Pinpoint the cell where the given text exists, returning its [X, Y] midpoint coordinate. 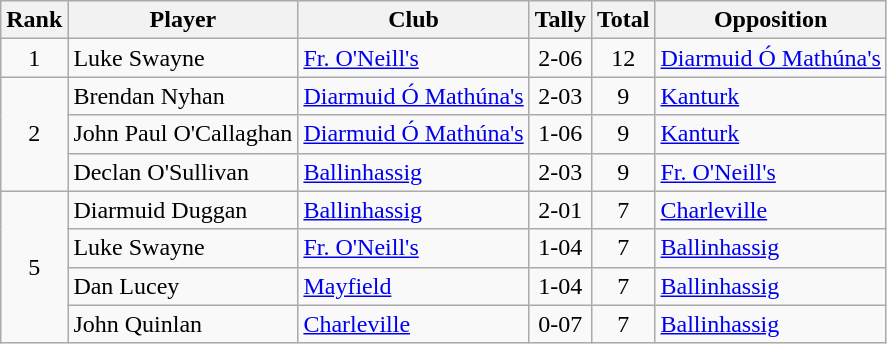
John Quinlan [183, 324]
Club [414, 20]
Player [183, 20]
2-01 [560, 210]
Opposition [770, 20]
1-06 [560, 134]
Diarmuid Duggan [183, 210]
1 [34, 58]
Mayfield [414, 286]
Tally [560, 20]
Dan Lucey [183, 286]
Brendan Nyhan [183, 96]
Declan O'Sullivan [183, 172]
2-06 [560, 58]
12 [623, 58]
Total [623, 20]
2 [34, 134]
John Paul O'Callaghan [183, 134]
Rank [34, 20]
5 [34, 267]
0-07 [560, 324]
